Identify which cell holds the provided text, then report its [X, Y] central coordinate. 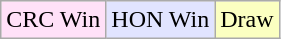
CRC Win [54, 20]
Draw [247, 20]
HON Win [160, 20]
